Return [x, y] of the center of cell containing provided text 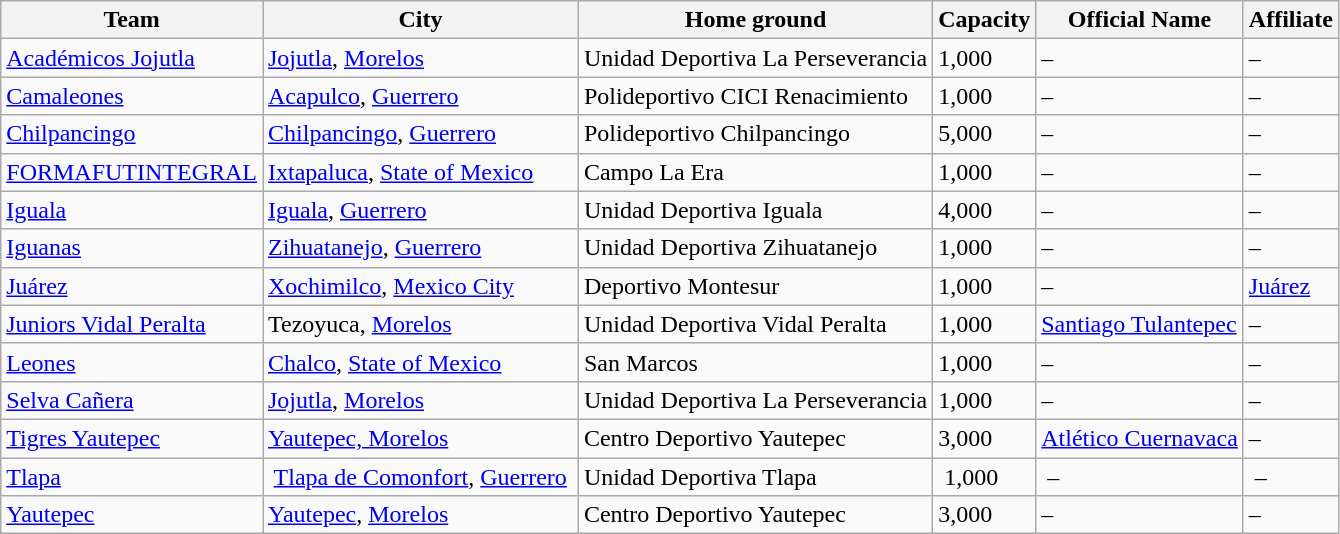
Team [132, 20]
Campo La Era [755, 172]
Zihuatanejo, Guerrero [420, 248]
City [420, 20]
Iguanas [132, 248]
Ixtapaluca, State of Mexico [420, 172]
5,000 [984, 134]
Official Name [1140, 20]
Selva Cañera [132, 400]
Yautepec [132, 515]
Tlapa [132, 477]
Chilpancingo, Guerrero [420, 134]
Polideportivo Chilpancingo [755, 134]
Polideportivo CICI Renacimiento [755, 96]
Iguala [132, 210]
Capacity [984, 20]
Xochimilco, Mexico City [420, 286]
Chalco, State of Mexico [420, 362]
Unidad Deportiva Vidal Peralta [755, 324]
Santiago Tulantepec [1140, 324]
Juniors Vidal Peralta [132, 324]
Unidad Deportiva Tlapa [755, 477]
Camaleones [132, 96]
Académicos Jojutla [132, 58]
Tlapa de Comonfort, Guerrero [420, 477]
Acapulco, Guerrero [420, 96]
Affiliate [1290, 20]
San Marcos [755, 362]
Tezoyuca, Morelos [420, 324]
FORMAFUTINTEGRAL [132, 172]
Unidad Deportiva Iguala [755, 210]
Home ground [755, 20]
4,000 [984, 210]
Tigres Yautepec [132, 438]
Leones [132, 362]
Chilpancingo [132, 134]
Unidad Deportiva Zihuatanejo [755, 248]
Iguala, Guerrero [420, 210]
Atlético Cuernavaca [1140, 438]
Deportivo Montesur [755, 286]
